Identify which cell holds the provided text, then report its (x, y) central coordinate. 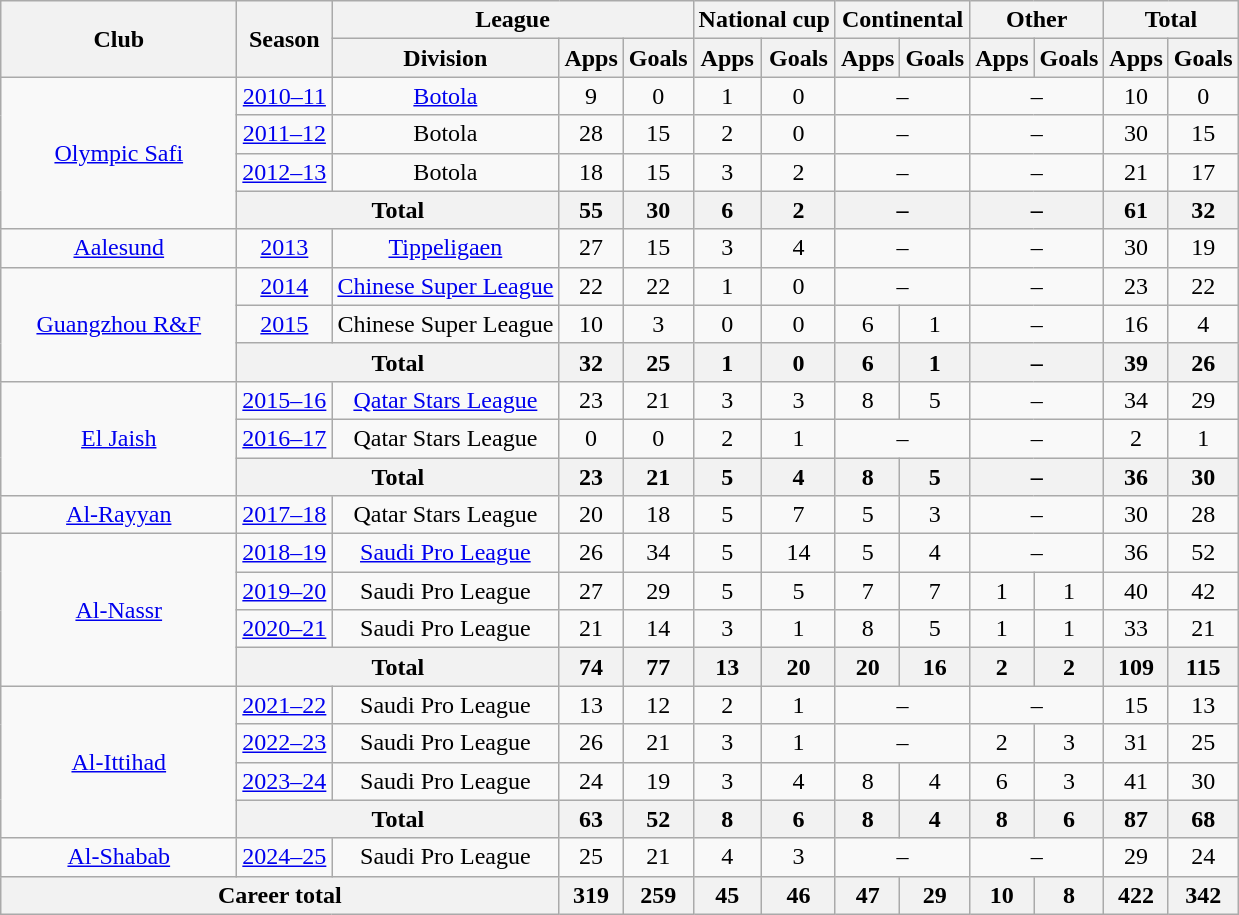
2020–21 (284, 629)
2016–17 (284, 438)
33 (1136, 629)
12 (658, 705)
42 (1203, 591)
Club (119, 39)
55 (591, 210)
2015 (284, 324)
Guangzhou R&F (119, 324)
39 (1136, 362)
2019–20 (284, 591)
2010–11 (284, 96)
68 (1203, 819)
115 (1203, 667)
Aalesund (119, 248)
31 (1136, 743)
Al-Rayyan (119, 515)
Al-Ittihad (119, 762)
74 (591, 667)
41 (1136, 781)
Career total (280, 895)
2018–19 (284, 553)
Al-Shabab (119, 857)
40 (1136, 591)
El Jaish (119, 438)
Season (284, 39)
109 (1136, 667)
2017–18 (284, 515)
46 (798, 895)
77 (658, 667)
Tippeligaen (446, 248)
2022–23 (284, 743)
Other (1037, 20)
9 (591, 96)
45 (727, 895)
National cup (764, 20)
2012–13 (284, 172)
2013 (284, 248)
Olympic Safi (119, 153)
2023–24 (284, 781)
2024–25 (284, 857)
Continental (902, 20)
259 (658, 895)
63 (591, 819)
2011–12 (284, 134)
422 (1136, 895)
47 (867, 895)
17 (1203, 172)
61 (1136, 210)
Al-Nassr (119, 610)
2015–16 (284, 400)
319 (591, 895)
2021–22 (284, 705)
2014 (284, 286)
League (512, 20)
342 (1203, 895)
Division (446, 58)
87 (1136, 819)
